Determine the [X, Y] coordinate at the center of the cell enclosing the given text.  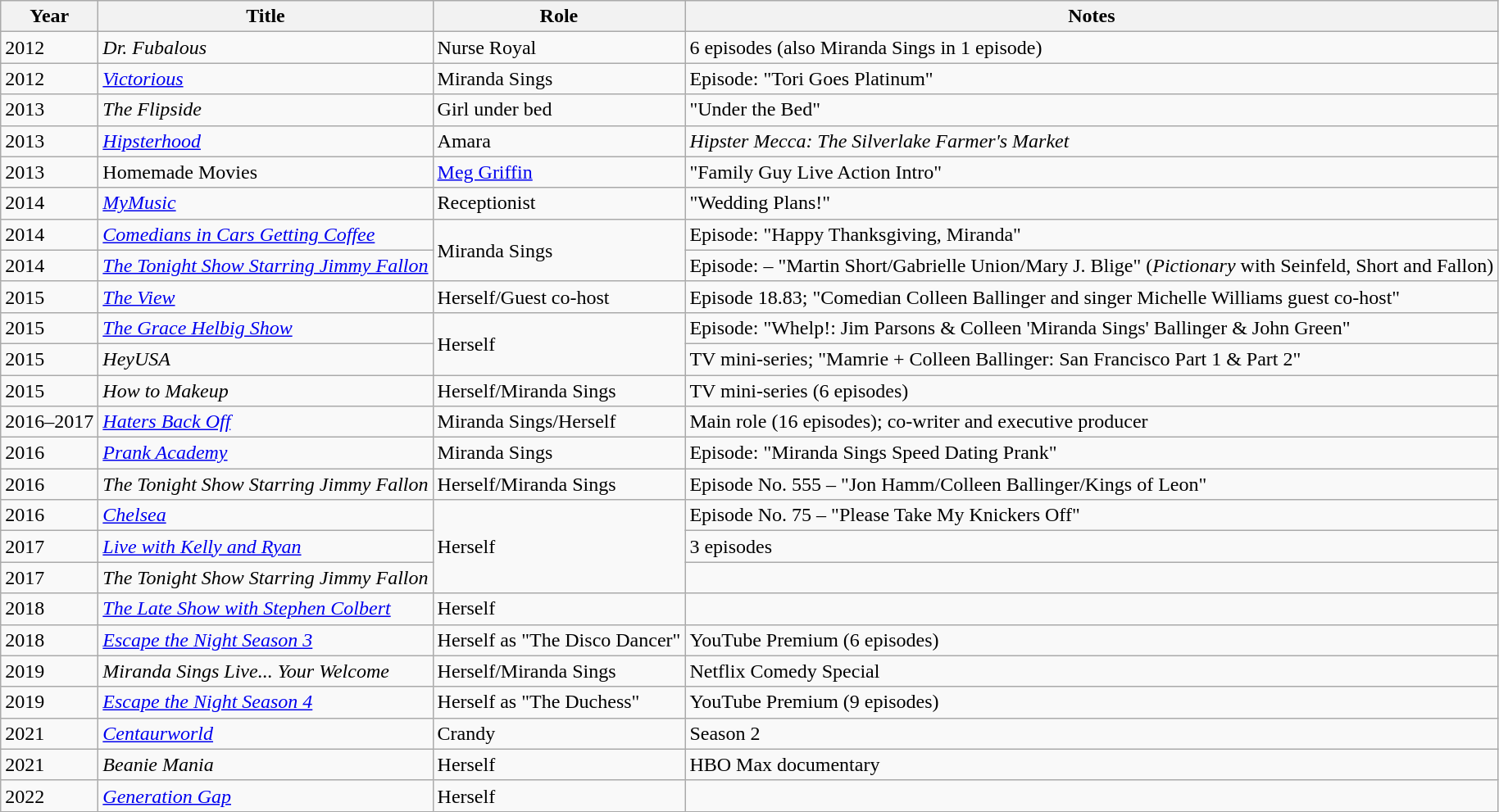
Dr. Fubalous [266, 48]
Notes [1092, 16]
Crandy [559, 733]
Episode: "Miranda Sings Speed Dating Prank" [1092, 453]
Live with Kelly and Ryan [266, 547]
Year [49, 16]
YouTube Premium (9 episodes) [1092, 702]
Girl under bed [559, 110]
The View [266, 297]
Season 2 [1092, 733]
MyMusic [266, 203]
Hipster Mecca: The Silverlake Farmer's Market [1092, 141]
Herself/Guest co-host [559, 297]
Centaurworld [266, 733]
2016–2017 [49, 422]
How to Makeup [266, 391]
Episode: "Whelp!: Jim Parsons & Colleen 'Miranda Sings' Ballinger & John Green" [1092, 328]
Chelsea [266, 515]
Title [266, 16]
Miranda Sings Live... Your Welcome [266, 671]
TV mini-series (6 episodes) [1092, 391]
Episode No. 555 – "Jon Hamm/Colleen Ballinger/Kings of Leon" [1092, 484]
"Under the Bed" [1092, 110]
Herself as "The Disco Dancer" [559, 640]
2022 [49, 796]
Homemade Movies [266, 172]
Meg Griffin [559, 172]
Victorious [266, 79]
Episode: "Happy Thanksgiving, Miranda" [1092, 234]
"Wedding Plans!" [1092, 203]
TV mini-series; "Mamrie + Colleen Ballinger: San Francisco Part 1 & Part 2" [1092, 359]
Hipsterhood [266, 141]
Episode: – "Martin Short/Gabrielle Union/Mary J. Blige" (Pictionary with Seinfeld, Short and Fallon) [1092, 265]
Role [559, 16]
The Grace Helbig Show [266, 328]
Episode: "Tori Goes Platinum" [1092, 79]
Haters Back Off [266, 422]
Nurse Royal [559, 48]
Netflix Comedy Special [1092, 671]
Miranda Sings/Herself [559, 422]
Receptionist [559, 203]
HBO Max documentary [1092, 764]
HeyUSA [266, 359]
Prank Academy [266, 453]
Episode No. 75 – "Please Take My Knickers Off" [1092, 515]
Episode 18.83; "Comedian Colleen Ballinger and singer Michelle Williams guest co-host" [1092, 297]
6 episodes (also Miranda Sings in 1 episode) [1092, 48]
Escape the Night Season 3 [266, 640]
Generation Gap [266, 796]
Herself as "The Duchess" [559, 702]
Main role (16 episodes); co-writer and executive producer [1092, 422]
"Family Guy Live Action Intro" [1092, 172]
Beanie Mania [266, 764]
The Flipside [266, 110]
Escape the Night Season 4 [266, 702]
Comedians in Cars Getting Coffee [266, 234]
Amara [559, 141]
The Late Show with Stephen Colbert [266, 609]
YouTube Premium (6 episodes) [1092, 640]
3 episodes [1092, 547]
